From the cell containing the given text, extract its center point as [X, Y] coordinate. 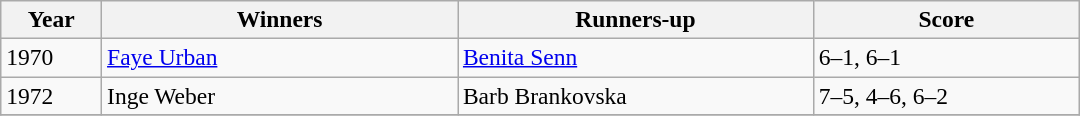
Runners-up [636, 19]
6–1, 6–1 [946, 57]
Benita Senn [636, 57]
Score [946, 19]
Barb Brankovska [636, 95]
1972 [52, 95]
7–5, 4–6, 6–2 [946, 95]
Faye Urban [280, 57]
Inge Weber [280, 95]
Winners [280, 19]
Year [52, 19]
1970 [52, 57]
